Return [X, Y] of the center of cell containing provided text 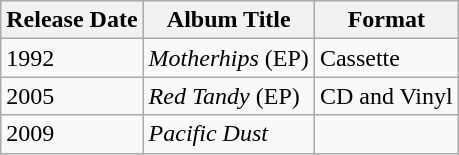
Motherhips (EP) [228, 58]
1992 [72, 58]
Album Title [228, 20]
CD and Vinyl [386, 96]
Cassette [386, 58]
2005 [72, 96]
Release Date [72, 20]
Format [386, 20]
Red Tandy (EP) [228, 96]
Pacific Dust [228, 134]
2009 [72, 134]
